Detect which cell encompasses the target text, then output its [x, y] center coordinate. 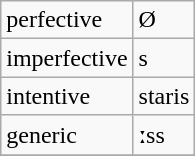
Ø [164, 20]
imperfective [67, 58]
intentive [67, 96]
s [164, 58]
staris [164, 96]
ːss [164, 135]
generic [67, 135]
perfective [67, 20]
